Determine the [x, y] coordinate at the center of the cell enclosing the given text.  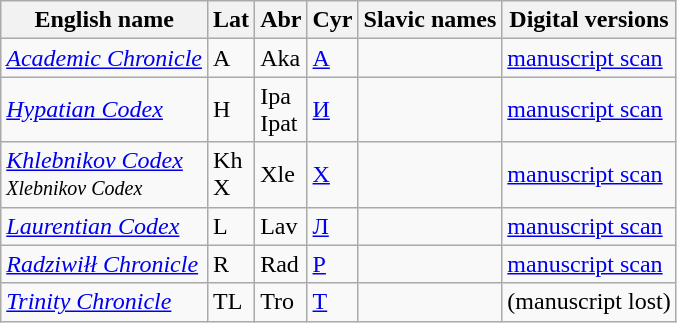
Л [332, 226]
Abr [281, 20]
Xle [281, 174]
Lav [281, 226]
Cyr [332, 20]
Slavic names [430, 20]
R [232, 264]
Rad [281, 264]
H [232, 110]
(manuscript lost) [589, 302]
Aka [281, 58]
English name [104, 20]
И [332, 110]
Lat [232, 20]
Р [332, 264]
Khlebnikov CodexXlebnikov Codex [104, 174]
Т [332, 302]
Tro [281, 302]
KhX [232, 174]
IpaIpat [281, 110]
L [232, 226]
Х [332, 174]
A [232, 58]
Laurentian Codex [104, 226]
Academic Chronicle [104, 58]
TL [232, 302]
Hypatian Codex [104, 110]
Trinity Chronicle [104, 302]
А [332, 58]
Digital versions [589, 20]
Radziwiłł Chronicle [104, 264]
